Pinpoint the cell where the given text exists, returning its (X, Y) midpoint coordinate. 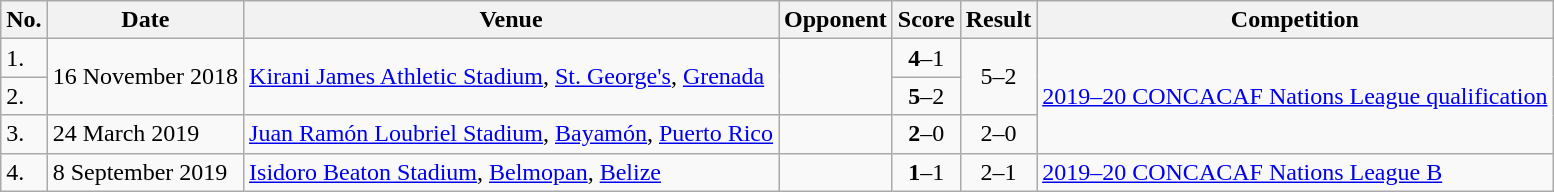
3. (24, 134)
2019–20 CONCACAF Nations League B (1295, 172)
16 November 2018 (145, 77)
Opponent (836, 20)
2. (24, 96)
Isidoro Beaton Stadium, Belmopan, Belize (512, 172)
Venue (512, 20)
2–1 (998, 172)
2019–20 CONCACAF Nations League qualification (1295, 96)
8 September 2019 (145, 172)
Date (145, 20)
Score (926, 20)
24 March 2019 (145, 134)
Competition (1295, 20)
No. (24, 20)
4–1 (926, 58)
Juan Ramón Loubriel Stadium, Bayamón, Puerto Rico (512, 134)
Kirani James Athletic Stadium, St. George's, Grenada (512, 77)
4. (24, 172)
Result (998, 20)
1–1 (926, 172)
1. (24, 58)
